Output the (x, y) coordinate of the center of the cell containing the given text.  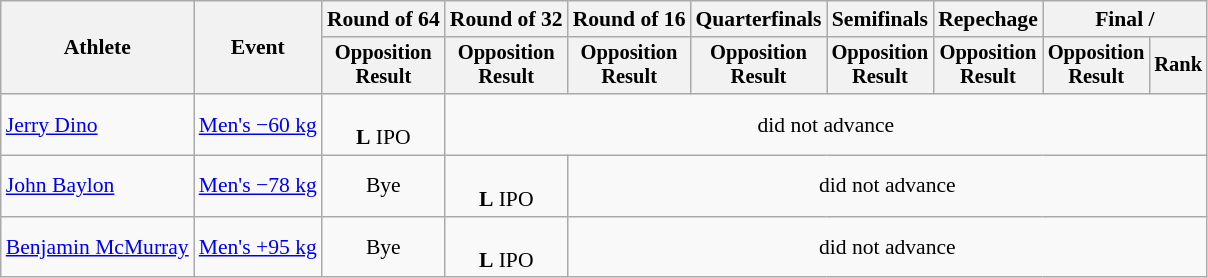
Repechage (988, 19)
Jerry Dino (98, 124)
Semifinals (880, 19)
Final / (1125, 19)
Quarterfinals (759, 19)
Round of 32 (506, 19)
John Baylon (98, 186)
Round of 64 (384, 19)
Event (258, 48)
Round of 16 (630, 19)
Men's +95 kg (258, 248)
Benjamin McMurray (98, 248)
Rank (1178, 66)
Men's −78 kg (258, 186)
Men's −60 kg (258, 124)
Athlete (98, 48)
